Return [x, y] of the center of cell containing provided text 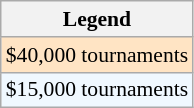
Legend [97, 19]
$40,000 tournaments [97, 55]
$15,000 tournaments [97, 90]
